Output the [X, Y] coordinate of the center of the cell containing the given text.  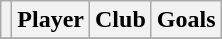
Goals [186, 20]
Player [51, 20]
Club [121, 20]
